For the text-containing cell, return its midpoint in (X, Y) coordinate format. 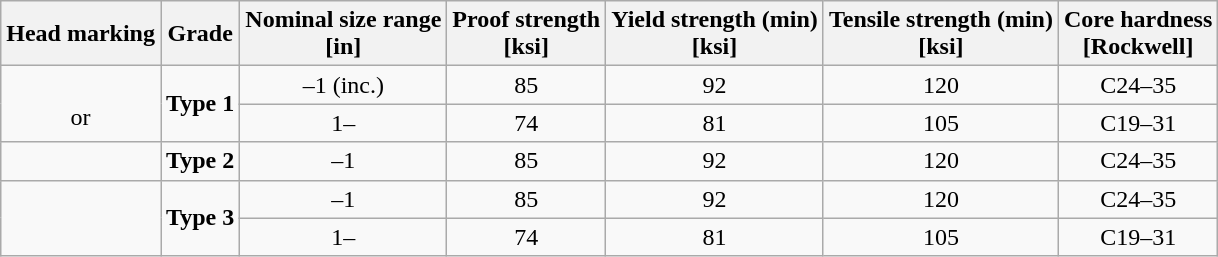
Type 3 (200, 218)
Tensile strength (min)[ksi] (940, 34)
Nominal size range[in] (344, 34)
Yield strength (min)[ksi] (715, 34)
Type 1 (200, 104)
–1 (inc.) (344, 85)
Grade (200, 34)
Type 2 (200, 161)
or (81, 104)
Core hardness[Rockwell] (1138, 34)
Head marking (81, 34)
Proof strength[ksi] (526, 34)
